Provide the (x, y) coordinate of the cell's center where the given text is located.  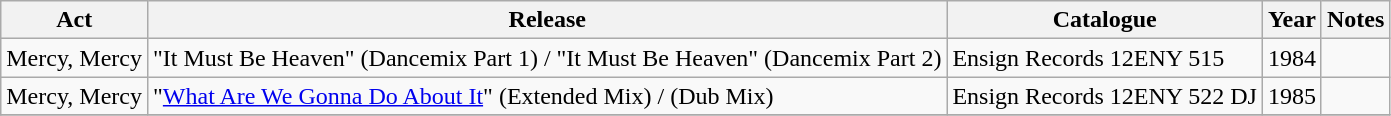
Notes (1355, 20)
Catalogue (1104, 20)
Year (1292, 20)
Ensign Records 12ENY 522 DJ (1104, 96)
Release (548, 20)
Ensign Records 12ENY 515 (1104, 58)
1984 (1292, 58)
"It Must Be Heaven" (Dancemix Part 1) / "It Must Be Heaven" (Dancemix Part 2) (548, 58)
1985 (1292, 96)
Act (74, 20)
"What Are We Gonna Do About It" (Extended Mix) / (Dub Mix) (548, 96)
